Locate the cell with the specified text and output its [x, y] center coordinate. 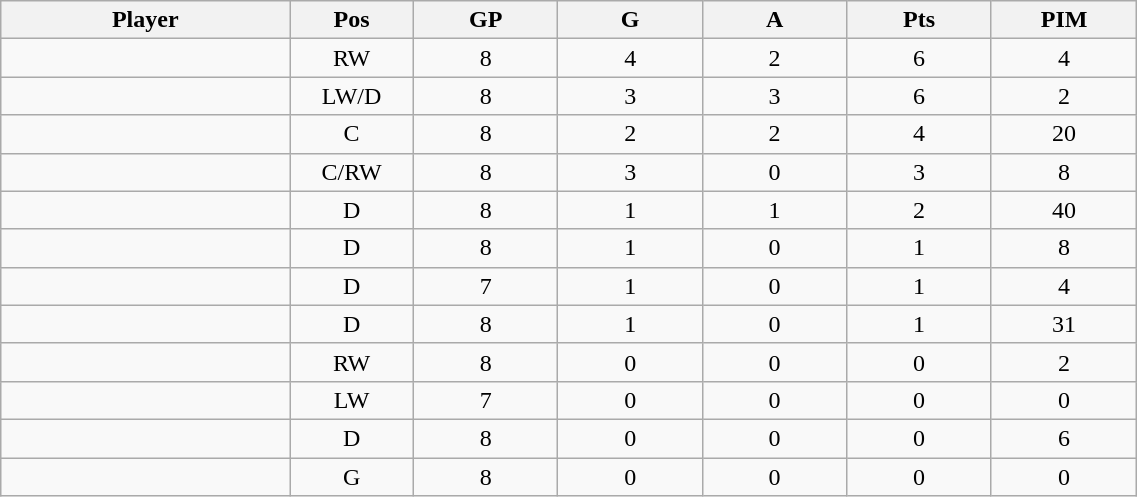
31 [1064, 324]
20 [1064, 134]
LW [352, 400]
PIM [1064, 20]
A [774, 20]
Pos [352, 20]
GP [485, 20]
Pts [919, 20]
C/RW [352, 172]
C [352, 134]
Player [146, 20]
40 [1064, 210]
LW/D [352, 96]
